Scan for the cell matching the given text and deliver its [X, Y] coordinate at center. 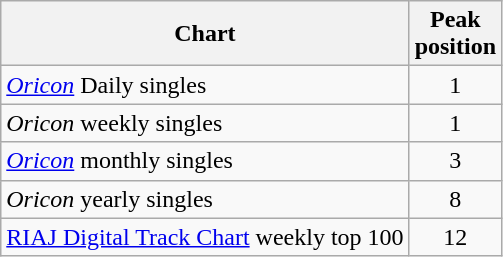
Oricon monthly singles [205, 161]
3 [455, 161]
8 [455, 199]
Oricon yearly singles [205, 199]
12 [455, 237]
RIAJ Digital Track Chart weekly top 100 [205, 237]
Oricon Daily singles [205, 85]
Peakposition [455, 34]
Chart [205, 34]
Oricon weekly singles [205, 123]
